Identify which cell holds the provided text, then report its (x, y) central coordinate. 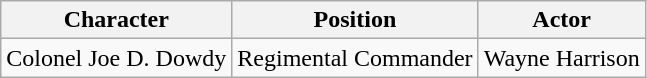
Position (355, 20)
Character (116, 20)
Colonel Joe D. Dowdy (116, 58)
Wayne Harrison (562, 58)
Actor (562, 20)
Regimental Commander (355, 58)
